Detect which cell encompasses the target text, then output its (x, y) center coordinate. 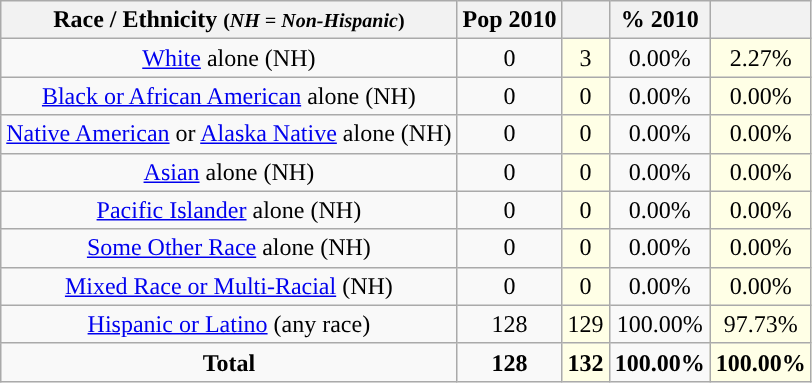
Mixed Race or Multi-Racial (NH) (229, 286)
Native American or Alaska Native alone (NH) (229, 134)
Total (229, 362)
129 (586, 324)
97.73% (760, 324)
2.27% (760, 58)
Asian alone (NH) (229, 172)
White alone (NH) (229, 58)
Hispanic or Latino (any race) (229, 324)
% 2010 (660, 20)
Pop 2010 (510, 20)
Pacific Islander alone (NH) (229, 210)
Some Other Race alone (NH) (229, 248)
Race / Ethnicity (NH = Non-Hispanic) (229, 20)
3 (586, 58)
132 (586, 362)
Black or African American alone (NH) (229, 96)
